Provide the (X, Y) coordinate of the cell's center where the given text is located.  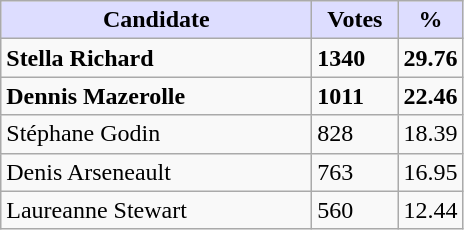
560 (355, 210)
763 (355, 172)
Laureanne Stewart (156, 210)
Stella Richard (156, 58)
Candidate (156, 20)
Dennis Mazerolle (156, 96)
22.46 (430, 96)
Stéphane Godin (156, 134)
29.76 (430, 58)
% (430, 20)
18.39 (430, 134)
1340 (355, 58)
12.44 (430, 210)
1011 (355, 96)
Votes (355, 20)
16.95 (430, 172)
Denis Arseneault (156, 172)
828 (355, 134)
